Scan for the cell matching the given text and deliver its (X, Y) coordinate at center. 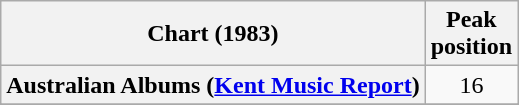
Australian Albums (Kent Music Report) (213, 85)
16 (471, 85)
Peak position (471, 34)
Chart (1983) (213, 34)
